Scan for the cell matching the given text and deliver its (X, Y) coordinate at center. 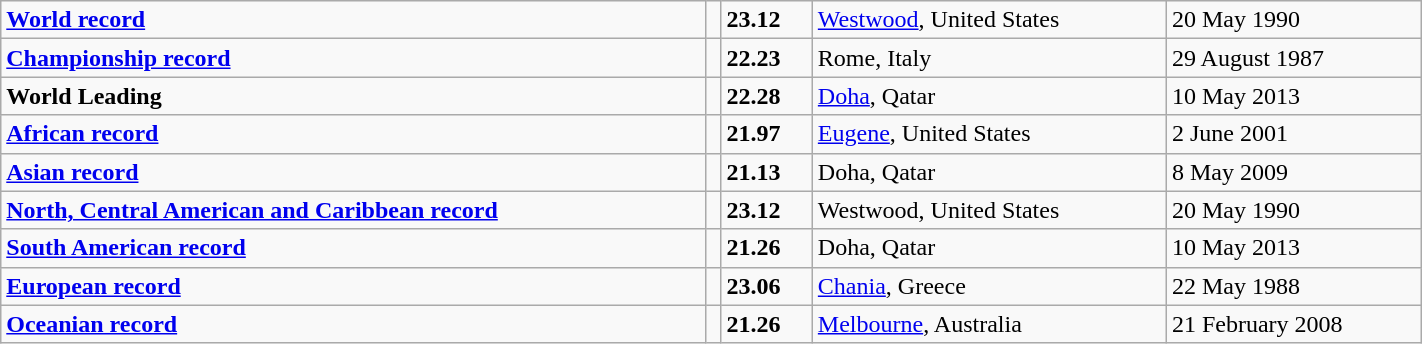
Oceanian record (354, 324)
23.06 (766, 286)
Rome, Italy (989, 58)
21.97 (766, 134)
Melbourne, Australia (989, 324)
21.13 (766, 172)
North, Central American and Caribbean record (354, 210)
8 May 2009 (1294, 172)
Eugene, United States (989, 134)
European record (354, 286)
22.28 (766, 96)
Chania, Greece (989, 286)
World record (354, 20)
World Leading (354, 96)
South American record (354, 248)
Championship record (354, 58)
22.23 (766, 58)
22 May 1988 (1294, 286)
African record (354, 134)
21 February 2008 (1294, 324)
2 June 2001 (1294, 134)
Asian record (354, 172)
29 August 1987 (1294, 58)
